Capture the cell that displays the provided text and extract its [X, Y] central coordinate. 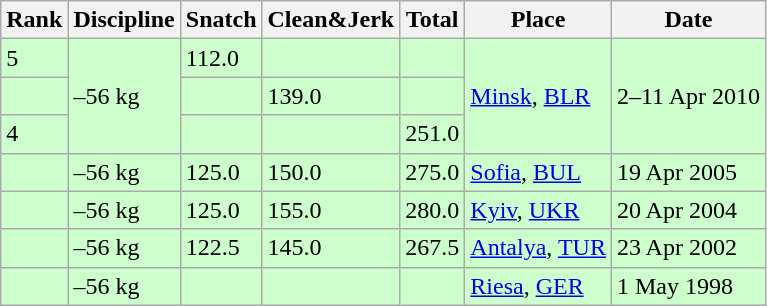
145.0 [331, 248]
20 Apr 2004 [688, 210]
155.0 [331, 210]
Discipline [124, 20]
251.0 [432, 134]
Riesa, GER [538, 286]
Sofia, BUL [538, 172]
Place [538, 20]
Snatch [221, 20]
Rank [34, 20]
1 May 1998 [688, 286]
280.0 [432, 210]
275.0 [432, 172]
19 Apr 2005 [688, 172]
5 [34, 58]
Kyiv, UKR [538, 210]
Clean&Jerk [331, 20]
Date [688, 20]
23 Apr 2002 [688, 248]
112.0 [221, 58]
2–11 Apr 2010 [688, 96]
4 [34, 134]
Antalya, TUR [538, 248]
150.0 [331, 172]
267.5 [432, 248]
139.0 [331, 96]
Minsk, BLR [538, 96]
Total [432, 20]
122.5 [221, 248]
